Identify which cell holds the provided text, then report its [X, Y] central coordinate. 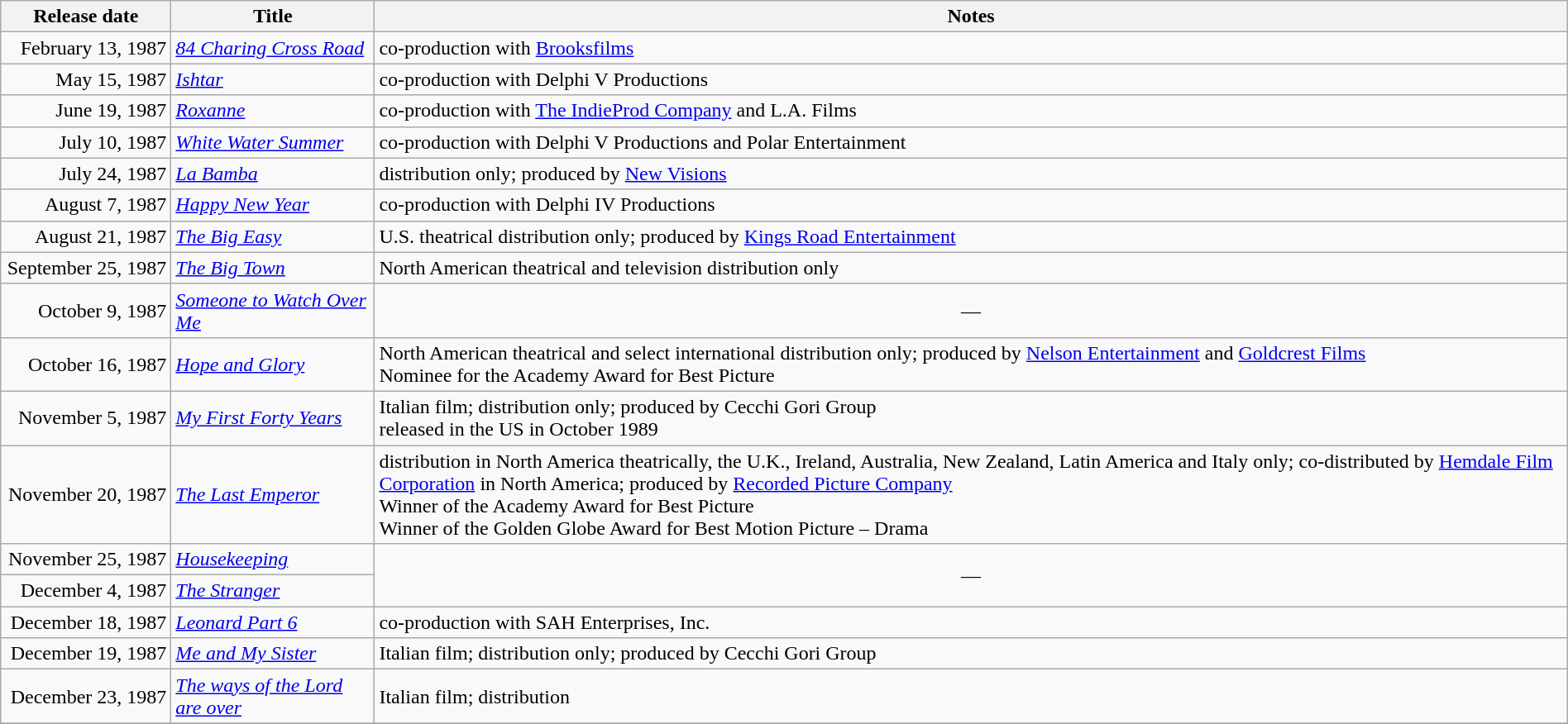
Roxanne [273, 111]
Release date [86, 17]
Happy New Year [273, 205]
September 25, 1987 [86, 268]
August 21, 1987 [86, 236]
June 19, 1987 [86, 111]
May 15, 1987 [86, 79]
Notes [971, 17]
December 4, 1987 [86, 591]
co-production with Delphi V Productions [971, 79]
Italian film; distribution only; produced by Cecchi Gori Groupreleased in the US in October 1989 [971, 418]
Title [273, 17]
October 16, 1987 [86, 364]
distribution only; produced by New Visions [971, 174]
November 5, 1987 [86, 418]
Someone to Watch Over Me [273, 311]
U.S. theatrical distribution only; produced by Kings Road Entertainment [971, 236]
December 18, 1987 [86, 622]
Italian film; distribution only; produced by Cecchi Gori Group [971, 654]
Ishtar [273, 79]
La Bamba [273, 174]
co-production with Delphi IV Productions [971, 205]
My First Forty Years [273, 418]
July 10, 1987 [86, 142]
November 20, 1987 [86, 494]
Me and My Sister [273, 654]
co-production with The IndieProd Company and L.A. Films [971, 111]
co-production with SAH Enterprises, Inc. [971, 622]
December 19, 1987 [86, 654]
Leonard Part 6 [273, 622]
North American theatrical and television distribution only [971, 268]
The Big Easy [273, 236]
November 25, 1987 [86, 560]
The ways of the Lord are over [273, 696]
The Last Emperor [273, 494]
co-production with Delphi V Productions and Polar Entertainment [971, 142]
84 Charing Cross Road [273, 48]
The Stranger [273, 591]
December 23, 1987 [86, 696]
Housekeeping [273, 560]
Hope and Glory [273, 364]
July 24, 1987 [86, 174]
The Big Town [273, 268]
October 9, 1987 [86, 311]
Italian film; distribution [971, 696]
White Water Summer [273, 142]
co-production with Brooksfilms [971, 48]
February 13, 1987 [86, 48]
August 7, 1987 [86, 205]
